Determine the (X, Y) coordinate at the center of the cell enclosing the given text.  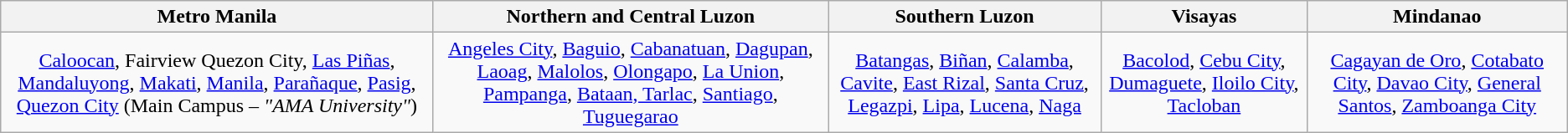
Batangas, Biñan, Calamba, Cavite, East Rizal, Santa Cruz, Legazpi, Lipa, Lucena, Naga (965, 82)
Metro Manila (217, 17)
Cagayan de Oro, Cotabato City, Davao City, General Santos, Zamboanga City (1437, 82)
Angeles City, Baguio, Cabanatuan, Dagupan, Laoag, Malolos, Olongapo, La Union, Pampanga, Bataan, Tarlac, Santiago, Tuguegarao (630, 82)
Mindanao (1437, 17)
Bacolod, Cebu City, Dumaguete, Iloilo City, Tacloban (1204, 82)
Northern and Central Luzon (630, 17)
Visayas (1204, 17)
Southern Luzon (965, 17)
Caloocan, Fairview Quezon City, Las Piñas, Mandaluyong, Makati, Manila, Parañaque, Pasig, Quezon City (Main Campus – "AMA University") (217, 82)
